Find where the given text appears and provide that cell's center as [x, y] coordinate. 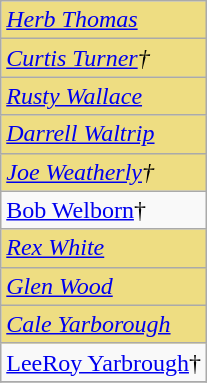
Cale Yarborough [104, 324]
Herb Thomas [104, 20]
Glen Wood [104, 286]
Rusty Wallace [104, 96]
LeeRoy Yarbrough† [104, 362]
Bob Welborn† [104, 210]
Curtis Turner† [104, 58]
Darrell Waltrip [104, 134]
Joe Weatherly† [104, 172]
Rex White [104, 248]
